Capture the cell that displays the provided text and extract its (X, Y) central coordinate. 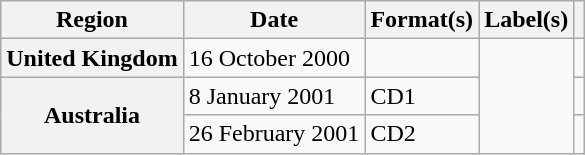
8 January 2001 (274, 96)
Australia (92, 115)
CD2 (422, 134)
Date (274, 20)
Label(s) (526, 20)
Region (92, 20)
United Kingdom (92, 58)
16 October 2000 (274, 58)
CD1 (422, 96)
26 February 2001 (274, 134)
Format(s) (422, 20)
